Determine the (X, Y) coordinate at the center of the cell enclosing the given text.  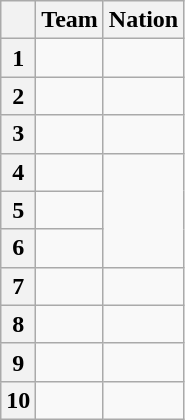
Team (70, 20)
5 (18, 210)
9 (18, 362)
6 (18, 248)
7 (18, 286)
8 (18, 324)
1 (18, 58)
2 (18, 96)
3 (18, 134)
Nation (143, 20)
10 (18, 400)
4 (18, 172)
